For the text-containing cell, return its midpoint in [X, Y] coordinate format. 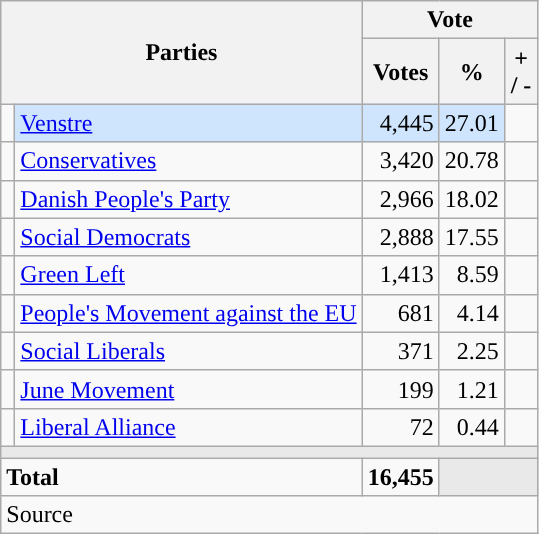
72 [400, 427]
20.78 [472, 161]
People's Movement against the EU [188, 313]
Vote [450, 20]
18.02 [472, 199]
4,445 [400, 123]
3,420 [400, 161]
4.14 [472, 313]
2,966 [400, 199]
Parties [182, 52]
Venstre [188, 123]
Social Democrats [188, 237]
% [472, 72]
Danish People's Party [188, 199]
16,455 [400, 477]
Total [182, 477]
2,888 [400, 237]
1,413 [400, 275]
2.25 [472, 351]
June Movement [188, 389]
Social Liberals [188, 351]
Votes [400, 72]
17.55 [472, 237]
371 [400, 351]
Conservatives [188, 161]
0.44 [472, 427]
199 [400, 389]
Green Left [188, 275]
Source [270, 515]
8.59 [472, 275]
+ / - [521, 72]
1.21 [472, 389]
27.01 [472, 123]
Liberal Alliance [188, 427]
681 [400, 313]
